Provide the (x, y) coordinate of the cell's center where the given text is located.  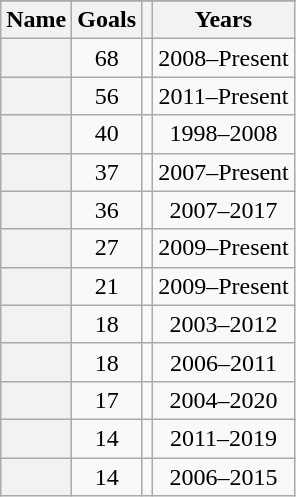
27 (107, 248)
68 (107, 58)
Goals (107, 20)
2006–2011 (224, 362)
2003–2012 (224, 324)
36 (107, 210)
2004–2020 (224, 400)
37 (107, 172)
1998–2008 (224, 134)
Years (224, 20)
2006–2015 (224, 477)
2011–2019 (224, 438)
56 (107, 96)
2011–Present (224, 96)
2008–Present (224, 58)
Name (36, 20)
2007–2017 (224, 210)
40 (107, 134)
2007–Present (224, 172)
21 (107, 286)
17 (107, 400)
